Detect which cell encompasses the target text, then output its (x, y) center coordinate. 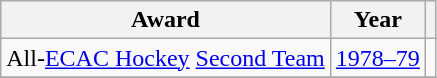
1978–79 (378, 58)
All-ECAC Hockey Second Team (166, 58)
Year (378, 20)
Award (166, 20)
